Capture the cell that displays the provided text and extract its [X, Y] central coordinate. 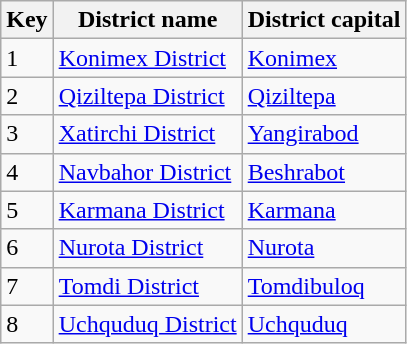
Karmana [324, 210]
5 [27, 210]
Nurota [324, 248]
Beshrabot [324, 172]
1 [27, 58]
Qiziltepa [324, 96]
Uchquduq [324, 324]
7 [27, 286]
Tomdi District [148, 286]
Konimex [324, 58]
8 [27, 324]
Yangirabod [324, 134]
Qiziltepa District [148, 96]
Navbahor District [148, 172]
Key [27, 20]
Konimex District [148, 58]
4 [27, 172]
District capital [324, 20]
District name [148, 20]
Nurota District [148, 248]
6 [27, 248]
3 [27, 134]
Xatirchi District [148, 134]
Tomdibuloq [324, 286]
2 [27, 96]
Karmana District [148, 210]
Uchquduq District [148, 324]
